Determine the (x, y) coordinate at the center of the cell enclosing the given text.  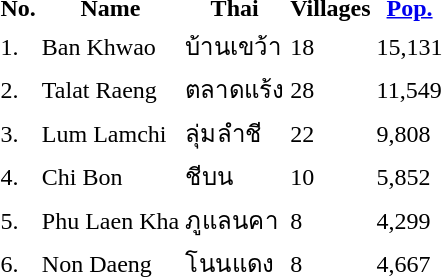
8 (330, 220)
Talat Raeng (110, 90)
18 (330, 46)
Chi Bon (110, 176)
ตลาดแร้ง (235, 90)
Ban Khwao (110, 46)
ลุ่มลำชี (235, 133)
ภูแลนคา (235, 220)
10 (330, 176)
บ้านเขว้า (235, 46)
Phu Laen Kha (110, 220)
22 (330, 133)
28 (330, 90)
Lum Lamchi (110, 133)
ชีบน (235, 176)
